Detect which cell encompasses the target text, then output its [x, y] center coordinate. 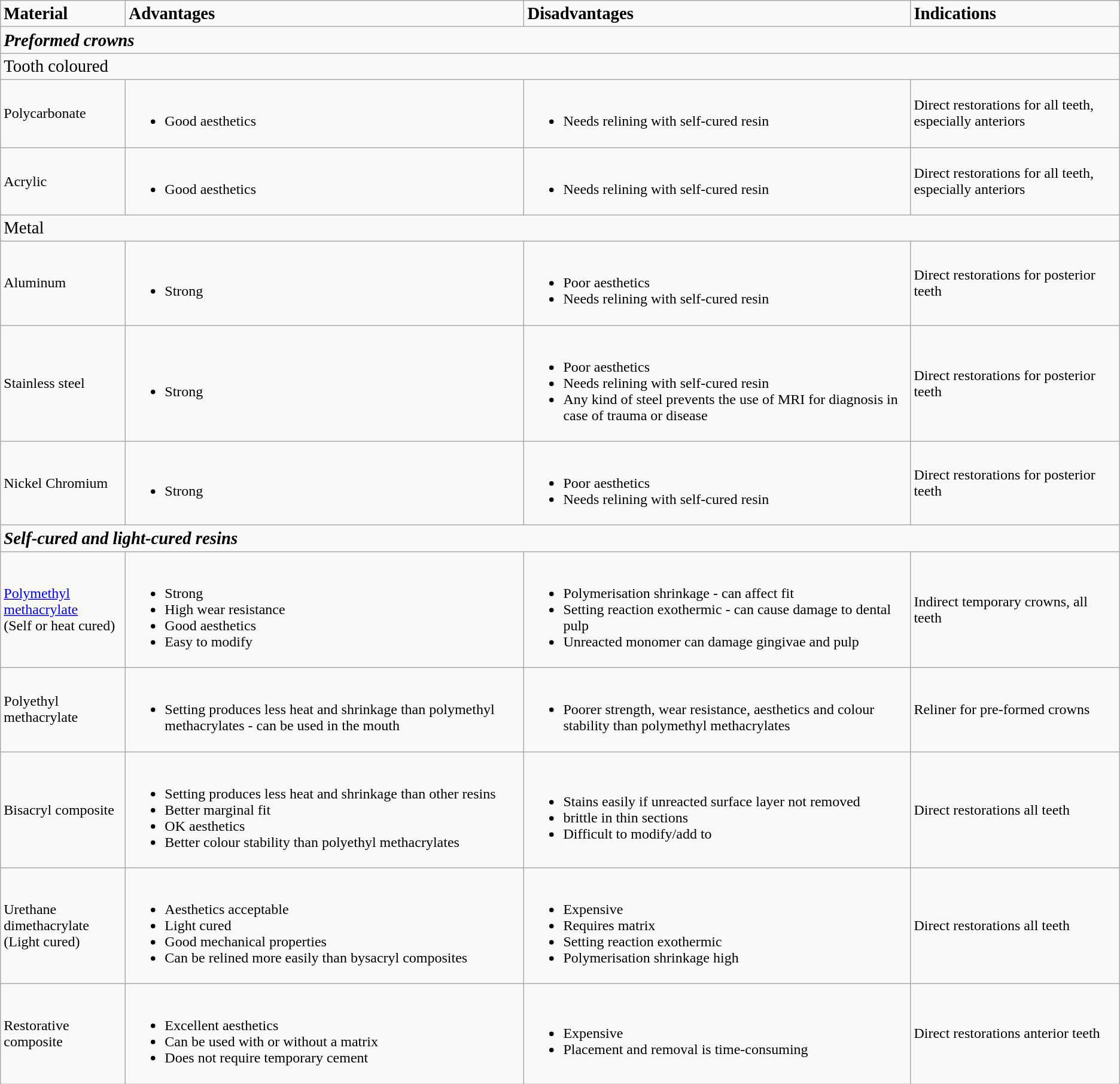
Polycarbonate [63, 114]
Self-cured and light-cured resins [560, 538]
StrongHigh wear resistanceGood aestheticsEasy to modify [325, 609]
Poorer strength, wear resistance, aesthetics and colour stability than polymethyl methacrylates [717, 709]
ExpensiveRequires matrixSetting reaction exothermicPolymerisation shrinkage high [717, 926]
Excellent aestheticsCan be used with or without a matrixDoes not require temporary cement [325, 1034]
Polymethyl methacrylate(Self or heat cured) [63, 609]
Indirect temporary crowns, all teeth [1015, 609]
Material [63, 14]
Bisacryl composite [63, 810]
Polymerisation shrinkage - can affect fitSetting reaction exothermic - can cause damage to dental pulpUnreacted monomer can damage gingivae and pulp [717, 609]
Tooth coloured [560, 66]
Setting produces less heat and shrinkage than other resinsBetter marginal fitOK aestheticsBetter colour stability than polyethyl methacrylates [325, 810]
Reliner for pre-formed crowns [1015, 709]
Setting produces less heat and shrinkage than polymethyl methacrylates - can be used in the mouth [325, 709]
Disadvantages [717, 14]
Acrylic [63, 181]
Poor aestheticsNeeds relining with self-cured resinAny kind of steel prevents the use of MRI for diagnosis in case of trauma or disease [717, 383]
Stainless steel [63, 383]
Indications [1015, 14]
Polyethyl methacrylate [63, 709]
Advantages [325, 14]
Preformed crowns [560, 40]
Metal [560, 228]
Stains easily if unreacted surface layer not removedbrittle in thin sectionsDifficult to modify/add to [717, 810]
Restorative composite [63, 1034]
Direct restorations anterior teeth [1015, 1034]
Urethane dimethacrylate(Light cured) [63, 926]
ExpensivePlacement and removal is time-consuming [717, 1034]
Aesthetics acceptableLight curedGood mechanical propertiesCan be relined more easily than bysacryl composites [325, 926]
Nickel Chromium [63, 483]
Aluminum [63, 283]
